Return the (x, y) coordinate for the center point of the cell that contains the specified text.  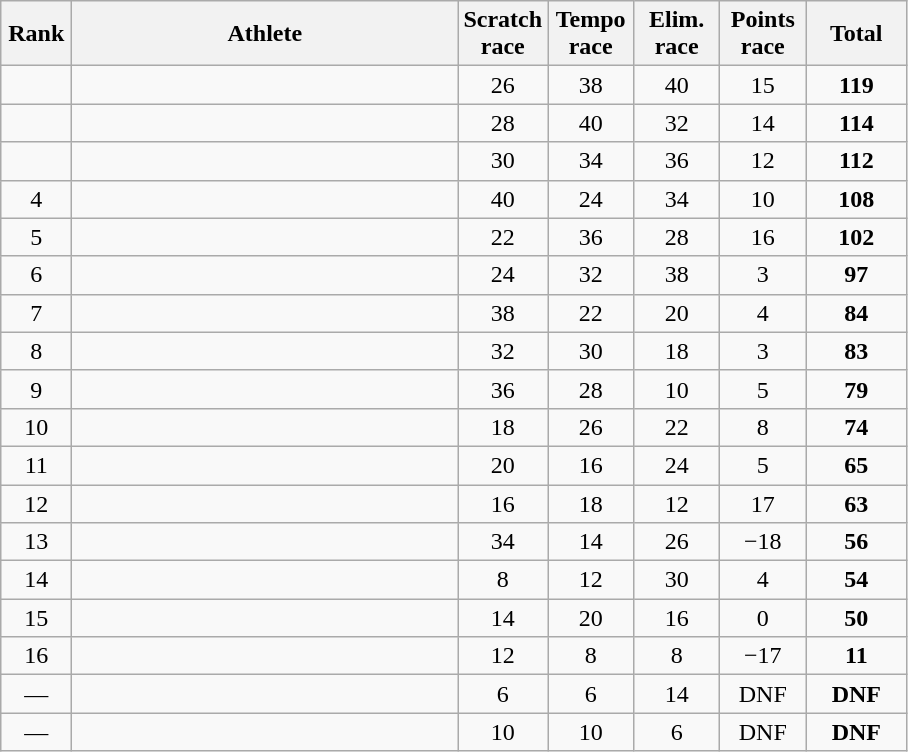
0 (763, 618)
−18 (763, 542)
108 (856, 199)
Athlete (265, 34)
63 (856, 503)
74 (856, 427)
114 (856, 123)
Rank (36, 34)
9 (36, 389)
56 (856, 542)
50 (856, 618)
Temporace (591, 34)
7 (36, 313)
17 (763, 503)
13 (36, 542)
119 (856, 85)
79 (856, 389)
84 (856, 313)
54 (856, 580)
Scratchrace (503, 34)
83 (856, 351)
65 (856, 465)
Pointsrace (763, 34)
−17 (763, 656)
Elim.race (677, 34)
Total (856, 34)
97 (856, 275)
112 (856, 161)
102 (856, 237)
